Find where the given text appears and provide that cell's center as (x, y) coordinate. 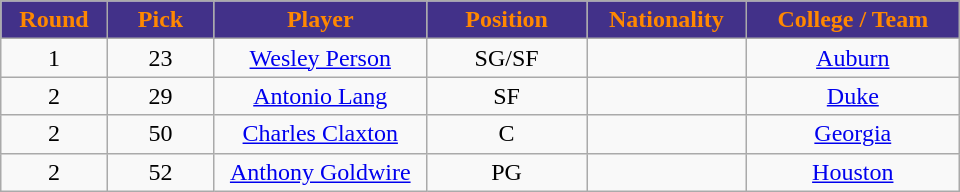
52 (160, 172)
Wesley Person (320, 58)
SF (507, 96)
SG/SF (507, 58)
Nationality (666, 20)
Round (54, 20)
College / Team (852, 20)
Player (320, 20)
Duke (852, 96)
29 (160, 96)
Antonio Lang (320, 96)
Auburn (852, 58)
Georgia (852, 134)
Pick (160, 20)
C (507, 134)
Anthony Goldwire (320, 172)
PG (507, 172)
50 (160, 134)
23 (160, 58)
Charles Claxton (320, 134)
1 (54, 58)
Position (507, 20)
Houston (852, 172)
